Search for the cell housing the specified text and yield its [X, Y] center coordinate. 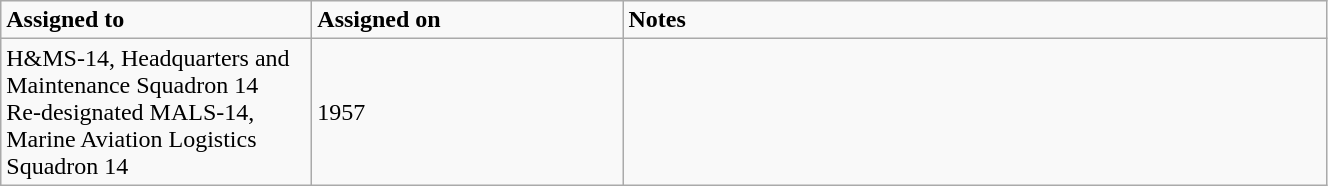
H&MS-14, Headquarters and Maintenance Squadron 14Re-designated MALS-14, Marine Aviation Logistics Squadron 14 [156, 112]
Assigned to [156, 20]
Notes [975, 20]
1957 [468, 112]
Assigned on [468, 20]
